Scan for the cell matching the given text and deliver its [X, Y] coordinate at center. 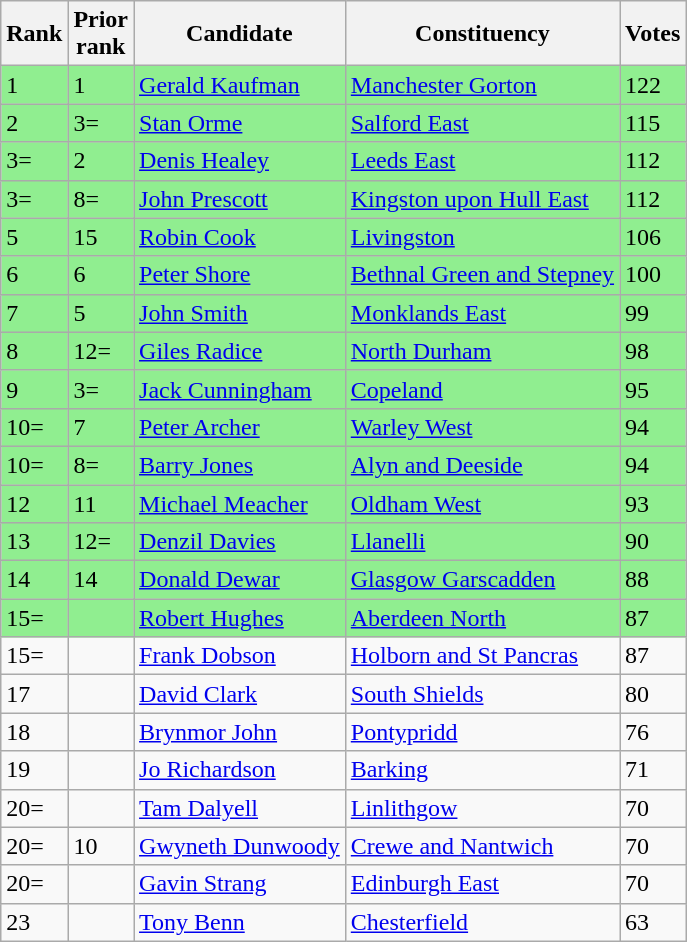
Robert Hughes [240, 618]
98 [653, 351]
71 [653, 770]
Pontypridd [482, 732]
Frank Dobson [240, 656]
Denis Healey [240, 161]
95 [653, 389]
Brynmor John [240, 732]
11 [101, 503]
Warley West [482, 427]
Michael Meacher [240, 503]
Rank [34, 34]
Leeds East [482, 161]
Livingston [482, 237]
63 [653, 922]
Tony Benn [240, 922]
Peter Archer [240, 427]
North Durham [482, 351]
Glasgow Garscadden [482, 580]
Linlithgow [482, 808]
Monklands East [482, 313]
Peter Shore [240, 275]
Salford East [482, 123]
76 [653, 732]
Edinburgh East [482, 884]
Donald Dewar [240, 580]
12 [34, 503]
23 [34, 922]
8 [34, 351]
90 [653, 542]
13 [34, 542]
Llanelli [482, 542]
Denzil Davies [240, 542]
Aberdeen North [482, 618]
Robin Cook [240, 237]
Copeland [482, 389]
Stan Orme [240, 123]
122 [653, 85]
99 [653, 313]
100 [653, 275]
Jack Cunningham [240, 389]
Alyn and Deeside [482, 465]
Chesterfield [482, 922]
17 [34, 694]
Barking [482, 770]
Votes [653, 34]
80 [653, 694]
115 [653, 123]
88 [653, 580]
John Smith [240, 313]
10 [101, 846]
Candidate [240, 34]
South Shields [482, 694]
Constituency [482, 34]
Gavin Strang [240, 884]
Holborn and St Pancras [482, 656]
18 [34, 732]
93 [653, 503]
David Clark [240, 694]
Kingston upon Hull East [482, 199]
Priorrank [101, 34]
Bethnal Green and Stepney [482, 275]
Oldham West [482, 503]
Gerald Kaufman [240, 85]
9 [34, 389]
John Prescott [240, 199]
Giles Radice [240, 351]
Gwyneth Dunwoody [240, 846]
Crewe and Nantwich [482, 846]
106 [653, 237]
Barry Jones [240, 465]
Manchester Gorton [482, 85]
15 [101, 237]
19 [34, 770]
Tam Dalyell [240, 808]
Jo Richardson [240, 770]
